Locate the cell with the specified text and output its [x, y] center coordinate. 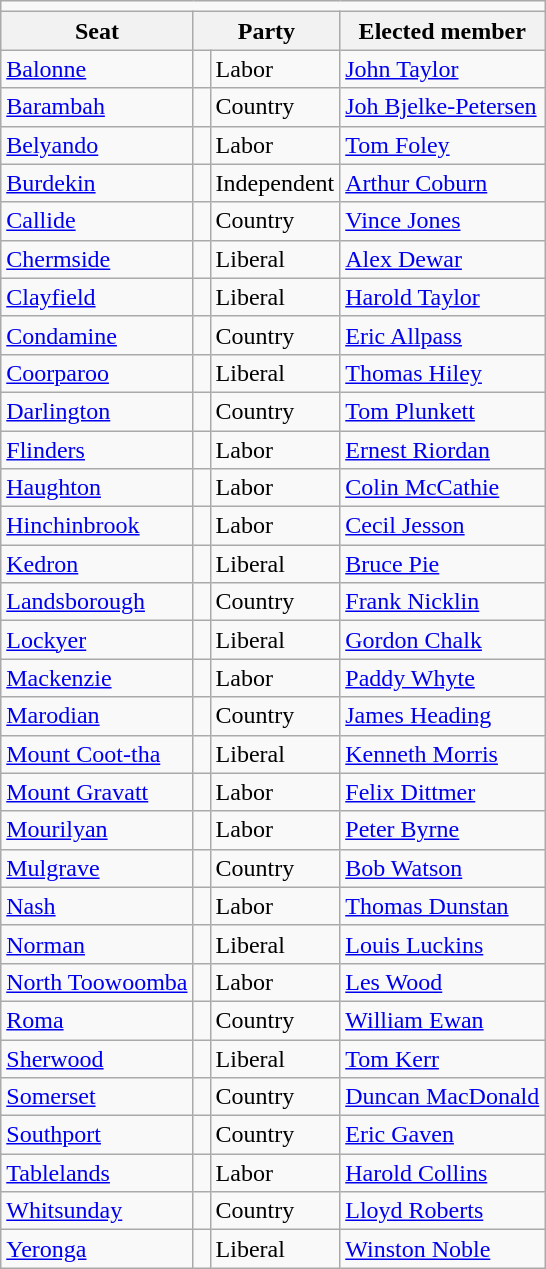
Louis Luckins [442, 944]
Winston Noble [442, 1249]
Cecil Jesson [442, 526]
Chermside [97, 259]
Marodian [97, 716]
Ernest Riordan [442, 449]
Roma [97, 1020]
James Heading [442, 716]
North Toowoomba [97, 982]
Thomas Hiley [442, 373]
Thomas Dunstan [442, 906]
Whitsunday [97, 1211]
Condamine [97, 335]
Clayfield [97, 297]
Tom Plunkett [442, 411]
Elected member [442, 31]
Tom Kerr [442, 1059]
Landsborough [97, 602]
Felix Dittmer [442, 792]
Coorparoo [97, 373]
Mourilyan [97, 830]
Bruce Pie [442, 564]
John Taylor [442, 69]
William Ewan [442, 1020]
Yeronga [97, 1249]
Southport [97, 1135]
Eric Gaven [442, 1135]
Kedron [97, 564]
Burdekin [97, 183]
Nash [97, 906]
Mulgrave [97, 868]
Balonne [97, 69]
Vince Jones [442, 221]
Peter Byrne [442, 830]
Tom Foley [442, 145]
Norman [97, 944]
Lockyer [97, 640]
Frank Nicklin [442, 602]
Seat [97, 31]
Somerset [97, 1097]
Duncan MacDonald [442, 1097]
Joh Bjelke-Petersen [442, 107]
Tablelands [97, 1173]
Darlington [97, 411]
Mount Gravatt [97, 792]
Mackenzie [97, 678]
Sherwood [97, 1059]
Eric Allpass [442, 335]
Harold Collins [442, 1173]
Haughton [97, 488]
Flinders [97, 449]
Paddy Whyte [442, 678]
Arthur Coburn [442, 183]
Lloyd Roberts [442, 1211]
Bob Watson [442, 868]
Hinchinbrook [97, 526]
Party [266, 31]
Callide [97, 221]
Harold Taylor [442, 297]
Mount Coot-tha [97, 754]
Belyando [97, 145]
Independent [275, 183]
Kenneth Morris [442, 754]
Colin McCathie [442, 488]
Barambah [97, 107]
Gordon Chalk [442, 640]
Les Wood [442, 982]
Alex Dewar [442, 259]
